Capture the cell that displays the provided text and extract its (X, Y) central coordinate. 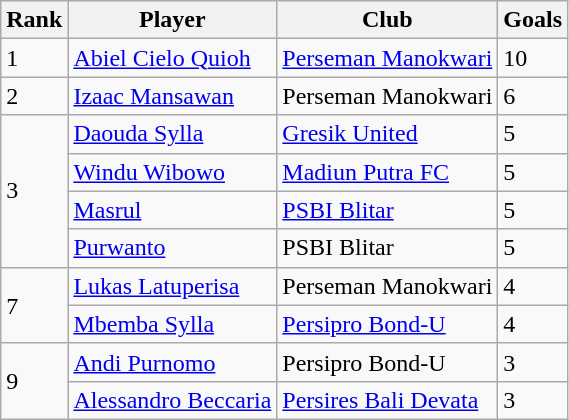
Player (172, 20)
Goals (533, 20)
Persires Bali Devata (388, 400)
10 (533, 58)
Purwanto (172, 248)
Mbemba Sylla (172, 324)
7 (34, 305)
Alessandro Beccaria (172, 400)
Madiun Putra FC (388, 172)
2 (34, 96)
Lukas Latuperisa (172, 286)
Abiel Cielo Quioh (172, 58)
Izaac Mansawan (172, 96)
Club (388, 20)
9 (34, 381)
Gresik United (388, 134)
Windu Wibowo (172, 172)
Rank (34, 20)
Daouda Sylla (172, 134)
1 (34, 58)
Masrul (172, 210)
Andi Purnomo (172, 362)
6 (533, 96)
